Extract the (X, Y) coordinate from the center of the cell holding the provided text.  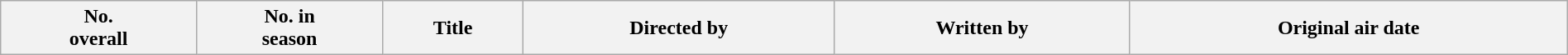
Written by (982, 28)
Original air date (1348, 28)
No.overall (99, 28)
Directed by (678, 28)
No. inseason (289, 28)
Title (453, 28)
